Search for the cell housing the specified text and yield its [x, y] center coordinate. 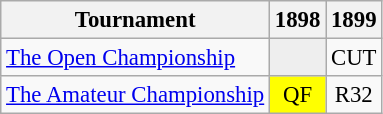
1899 [354, 20]
1898 [298, 20]
The Open Championship [136, 58]
QF [298, 95]
The Amateur Championship [136, 95]
R32 [354, 95]
Tournament [136, 20]
CUT [354, 58]
